Find where the given text appears and provide that cell's center as [X, Y] coordinate. 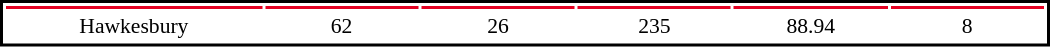
26 [498, 26]
235 [654, 26]
88.94 [810, 26]
62 [342, 26]
8 [968, 26]
Hawkesbury [134, 26]
